For the text-containing cell, return its midpoint in (X, Y) coordinate format. 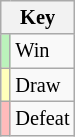
Draw (42, 85)
Win (42, 51)
Defeat (42, 118)
Key (38, 17)
